Find where the given text appears and provide that cell's center as [x, y] coordinate. 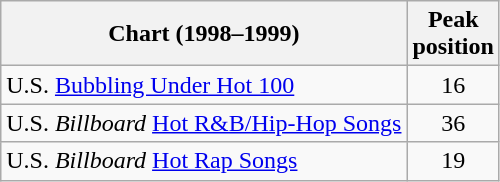
Peakposition [453, 34]
19 [453, 161]
36 [453, 123]
16 [453, 85]
U.S. Billboard Hot R&B/Hip-Hop Songs [204, 123]
Chart (1998–1999) [204, 34]
U.S. Billboard Hot Rap Songs [204, 161]
U.S. Bubbling Under Hot 100 [204, 85]
